Return the [X, Y] coordinate for the center point of the cell that contains the specified text.  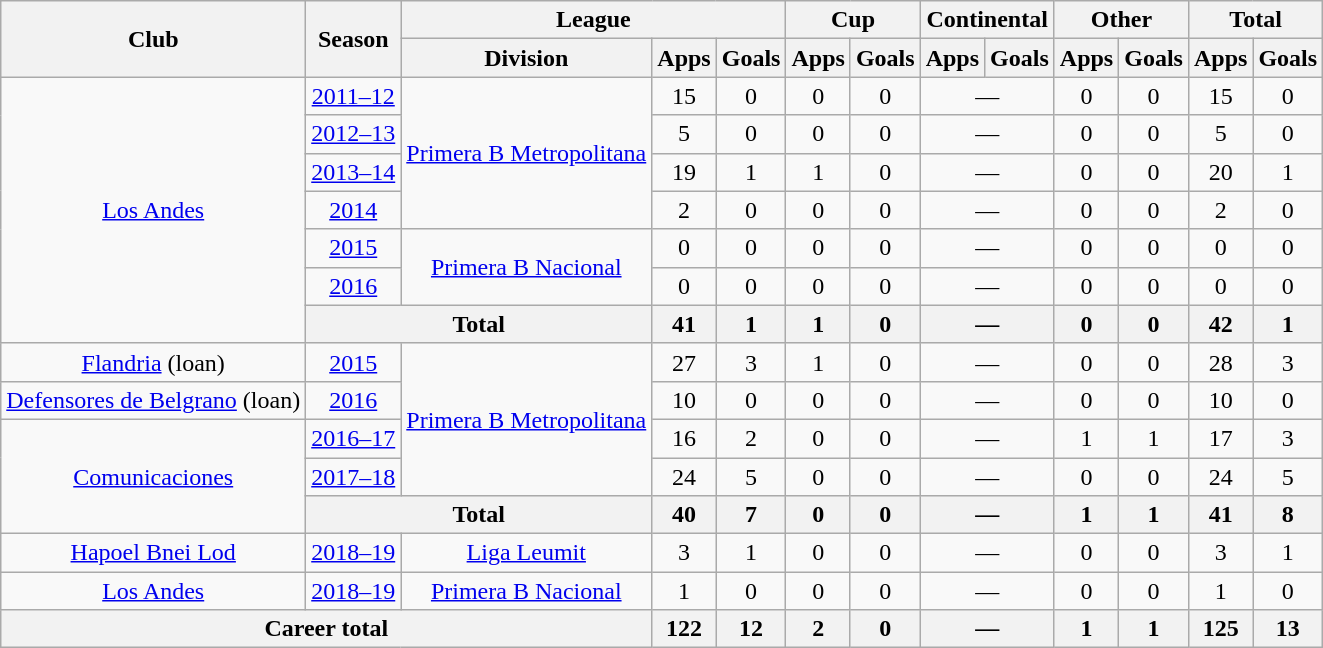
13 [1288, 629]
2014 [354, 210]
8 [1288, 515]
7 [751, 515]
Other [1121, 20]
League [594, 20]
Liga Leumit [526, 553]
2012–13 [354, 134]
19 [684, 172]
20 [1220, 172]
Club [154, 39]
28 [1220, 362]
Hapoel Bnei Lod [154, 553]
16 [684, 438]
122 [684, 629]
Comunicaciones [154, 476]
Flandria (loan) [154, 362]
2017–18 [354, 477]
27 [684, 362]
40 [684, 515]
125 [1220, 629]
Career total [326, 629]
2011–12 [354, 96]
42 [1220, 324]
Cup [853, 20]
Defensores de Belgrano (loan) [154, 400]
2016–17 [354, 438]
Continental [987, 20]
Division [526, 58]
Season [354, 39]
2013–14 [354, 172]
12 [751, 629]
17 [1220, 438]
